For the text-containing cell, return its midpoint in (x, y) coordinate format. 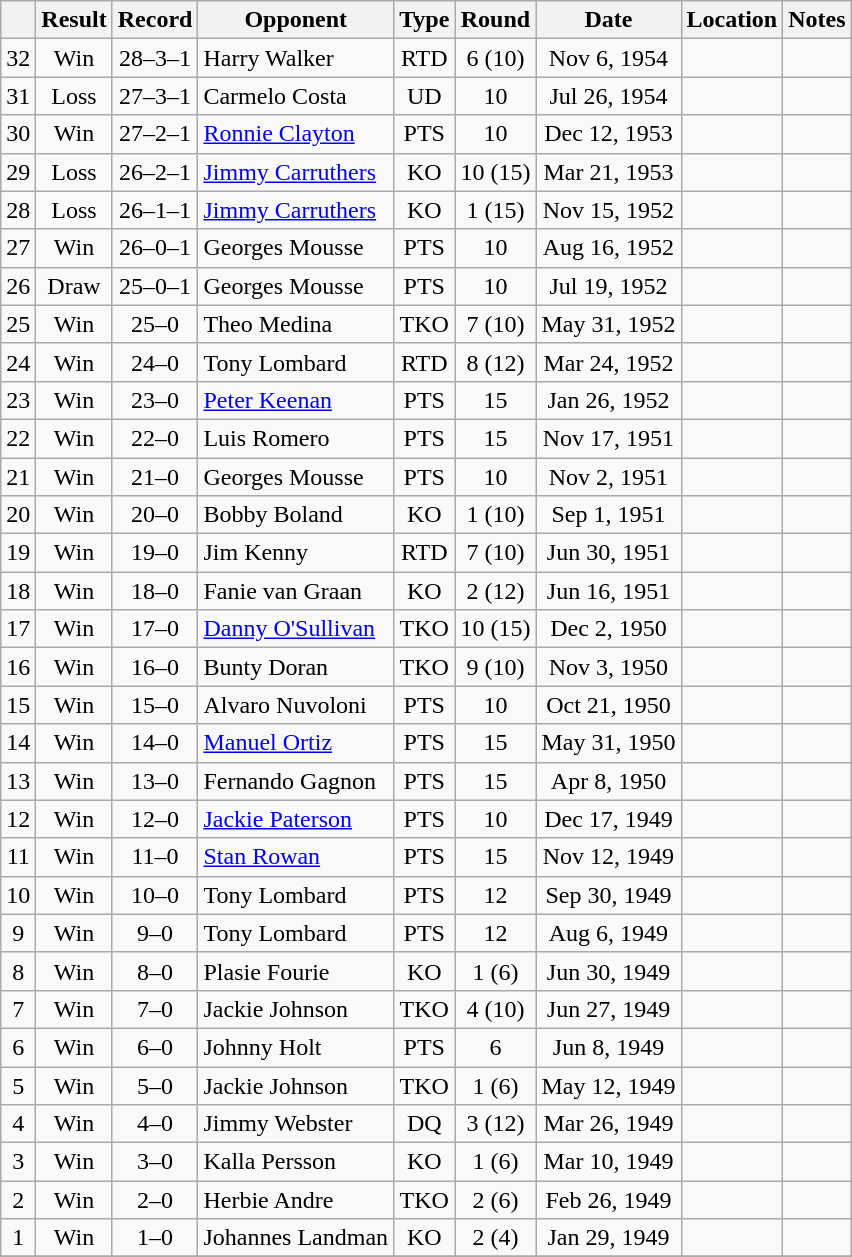
Round (496, 20)
Jun 16, 1951 (608, 591)
6 (10) (496, 58)
Ronnie Clayton (296, 134)
18 (18, 591)
17–0 (155, 629)
21 (18, 477)
7–0 (155, 1009)
30 (18, 134)
20–0 (155, 515)
Record (155, 20)
Nov 2, 1951 (608, 477)
Jun 8, 1949 (608, 1047)
Bobby Boland (296, 515)
26–1–1 (155, 210)
14–0 (155, 743)
13 (18, 781)
Jun 27, 1949 (608, 1009)
19–0 (155, 553)
Apr 8, 1950 (608, 781)
Date (608, 20)
8 (18, 971)
27–3–1 (155, 96)
Nov 15, 1952 (608, 210)
16–0 (155, 667)
28–3–1 (155, 58)
26–2–1 (155, 172)
27–2–1 (155, 134)
24–0 (155, 362)
2 (4) (496, 1238)
4 (10) (496, 1009)
Carmelo Costa (296, 96)
Johannes Landman (296, 1238)
Plasie Fourie (296, 971)
16 (18, 667)
8 (12) (496, 362)
Opponent (296, 20)
May 12, 1949 (608, 1085)
Mar 24, 1952 (608, 362)
6–0 (155, 1047)
Dec 2, 1950 (608, 629)
Mar 21, 1953 (608, 172)
Oct 21, 1950 (608, 705)
Peter Keenan (296, 400)
Danny O'Sullivan (296, 629)
25–0–1 (155, 286)
Location (732, 20)
1 (15) (496, 210)
UD (424, 96)
23–0 (155, 400)
Alvaro Nuvoloni (296, 705)
8–0 (155, 971)
4 (18, 1124)
Luis Romero (296, 438)
4–0 (155, 1124)
14 (18, 743)
Jul 26, 1954 (608, 96)
Aug 6, 1949 (608, 933)
Jul 19, 1952 (608, 286)
Manuel Ortiz (296, 743)
Jan 26, 1952 (608, 400)
Mar 26, 1949 (608, 1124)
25 (18, 324)
Sep 1, 1951 (608, 515)
Jackie Paterson (296, 819)
3–0 (155, 1162)
May 31, 1950 (608, 743)
29 (18, 172)
25–0 (155, 324)
Jim Kenny (296, 553)
26–0–1 (155, 248)
Type (424, 20)
2–0 (155, 1200)
9 (18, 933)
22–0 (155, 438)
Sep 30, 1949 (608, 895)
3 (18, 1162)
2 (12) (496, 591)
20 (18, 515)
28 (18, 210)
21–0 (155, 477)
22 (18, 438)
Harry Walker (296, 58)
1–0 (155, 1238)
1 (18, 1238)
Nov 6, 1954 (608, 58)
Stan Rowan (296, 857)
23 (18, 400)
31 (18, 96)
11 (18, 857)
3 (12) (496, 1124)
32 (18, 58)
Jun 30, 1951 (608, 553)
27 (18, 248)
DQ (424, 1124)
24 (18, 362)
26 (18, 286)
15–0 (155, 705)
Dec 17, 1949 (608, 819)
Herbie Andre (296, 1200)
Bunty Doran (296, 667)
5–0 (155, 1085)
18–0 (155, 591)
13–0 (155, 781)
Jan 29, 1949 (608, 1238)
May 31, 1952 (608, 324)
Nov 17, 1951 (608, 438)
Draw (74, 286)
Johnny Holt (296, 1047)
Feb 26, 1949 (608, 1200)
Kalla Persson (296, 1162)
Nov 3, 1950 (608, 667)
11–0 (155, 857)
9 (10) (496, 667)
7 (18, 1009)
Dec 12, 1953 (608, 134)
Nov 12, 1949 (608, 857)
9–0 (155, 933)
Mar 10, 1949 (608, 1162)
17 (18, 629)
Jun 30, 1949 (608, 971)
Fanie van Graan (296, 591)
12–0 (155, 819)
2 (18, 1200)
5 (18, 1085)
1 (10) (496, 515)
Notes (817, 20)
10–0 (155, 895)
2 (6) (496, 1200)
Aug 16, 1952 (608, 248)
Fernando Gagnon (296, 781)
Jimmy Webster (296, 1124)
19 (18, 553)
Result (74, 20)
Theo Medina (296, 324)
